Identify which cell holds the provided text, then report its [X, Y] central coordinate. 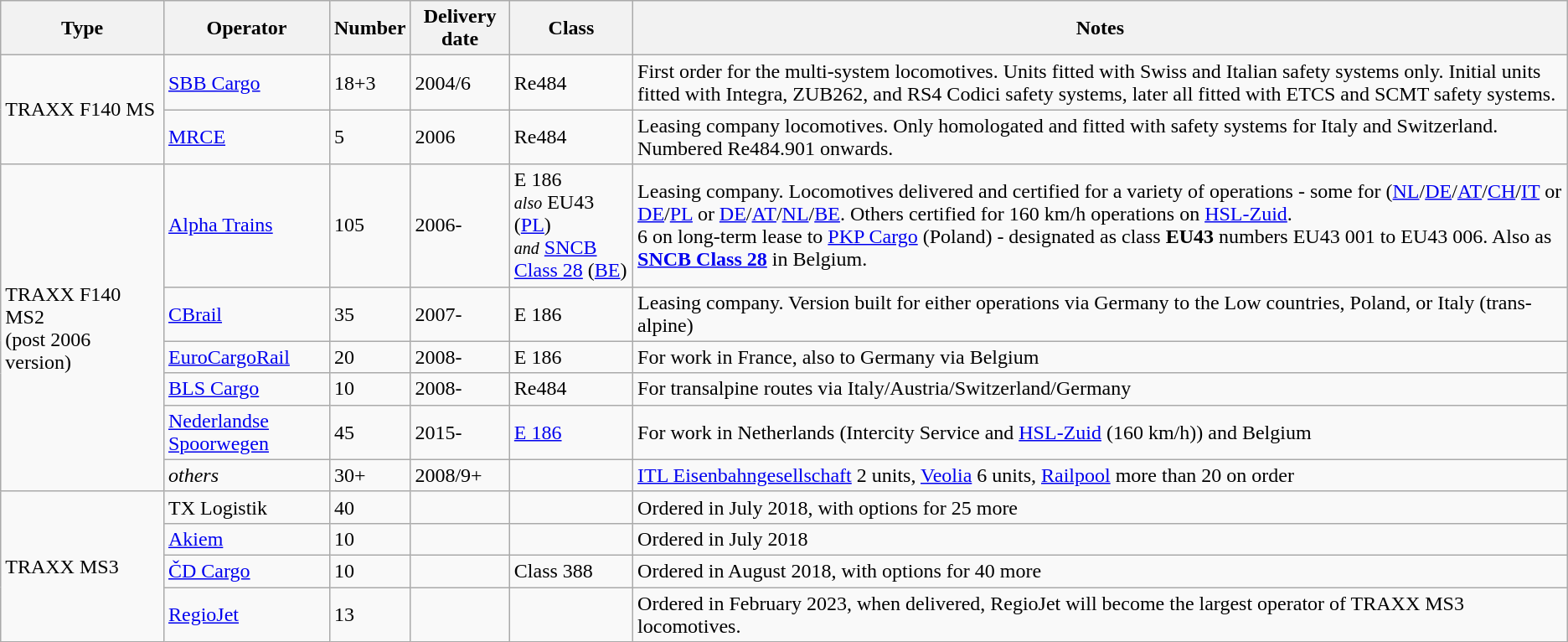
Operator [246, 28]
Akiem [246, 539]
Nederlandse Spoorwegen [246, 432]
5 [369, 137]
For work in Netherlands (Intercity Service and HSL-Zuid (160 km/h)) and Belgium [1101, 432]
2007- [460, 313]
Delivery date [460, 28]
BLS Cargo [246, 389]
Leasing company locomotives. Only homologated and fitted with safety systems for Italy and Switzerland. Numbered Re484.901 onwards. [1101, 137]
Class [571, 28]
Leasing company. Version built for either operations via Germany to the Low countries, Poland, or Italy (trans-alpine) [1101, 313]
EuroCargoRail [246, 357]
Number [369, 28]
TX Logistik [246, 507]
Ordered in February 2023, when delivered, RegioJet will become the largest operator of TRAXX MS3 locomotives. [1101, 614]
TRAXX F140 MS2(post 2006 version) [82, 328]
RegioJet [246, 614]
2006- [460, 225]
ITL Eisenbahngesellschaft 2 units, Veolia 6 units, Railpool more than 20 on order [1101, 475]
30+ [369, 475]
Class 388 [571, 571]
E 186also EU43 (PL)and SNCB Class 28 (BE) [571, 225]
For transalpine routes via Italy/Austria/Switzerland/Germany [1101, 389]
CBrail [246, 313]
ČD Cargo [246, 571]
Alpha Trains [246, 225]
Type [82, 28]
Notes [1101, 28]
35 [369, 313]
13 [369, 614]
Ordered in July 2018 [1101, 539]
18+3 [369, 82]
Ordered in August 2018, with options for 40 more [1101, 571]
others [246, 475]
MRCE [246, 137]
2008/9+ [460, 475]
40 [369, 507]
2004/6 [460, 82]
TRAXX MS3 [82, 567]
For work in France, also to Germany via Belgium [1101, 357]
45 [369, 432]
105 [369, 225]
20 [369, 357]
2006 [460, 137]
Ordered in July 2018, with options for 25 more [1101, 507]
TRAXX F140 MS [82, 110]
SBB Cargo [246, 82]
2015- [460, 432]
